Provide the [x, y] coordinate of the cell's center where the given text is located.  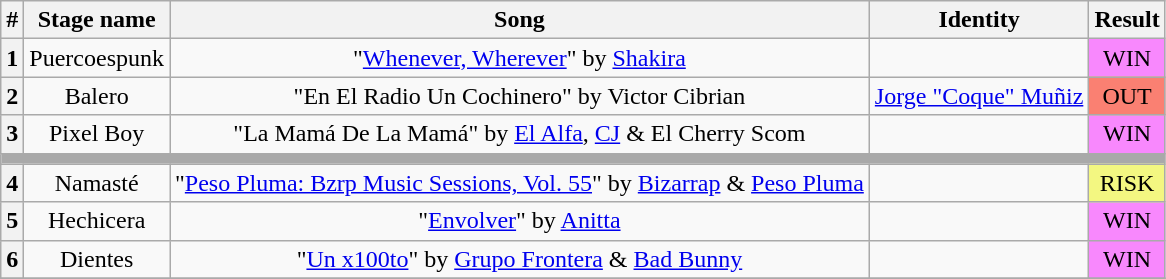
"Whenever, Wherever" by Shakira [520, 58]
Namasté [97, 183]
OUT [1127, 96]
Hechicera [97, 221]
5 [12, 221]
Song [520, 20]
"Peso Pluma: Bzrp Music Sessions, Vol. 55" by Bizarrap & Peso Pluma [520, 183]
6 [12, 259]
Identity [979, 20]
Jorge "Coque" Muñiz [979, 96]
Dientes [97, 259]
Stage name [97, 20]
# [12, 20]
Pixel Boy [97, 134]
Result [1127, 20]
2 [12, 96]
Balero [97, 96]
"La Mamá De La Mamá" by El Alfa, CJ & El Cherry Scom [520, 134]
"Envolver" by Anitta [520, 221]
"En El Radio Un Cochinero" by Victor Cibrian [520, 96]
3 [12, 134]
1 [12, 58]
4 [12, 183]
Puercoespunk [97, 58]
RISK [1127, 183]
"Un x100to" by Grupo Frontera & Bad Bunny [520, 259]
